Output the [x, y] coordinate of the center of the cell containing the given text.  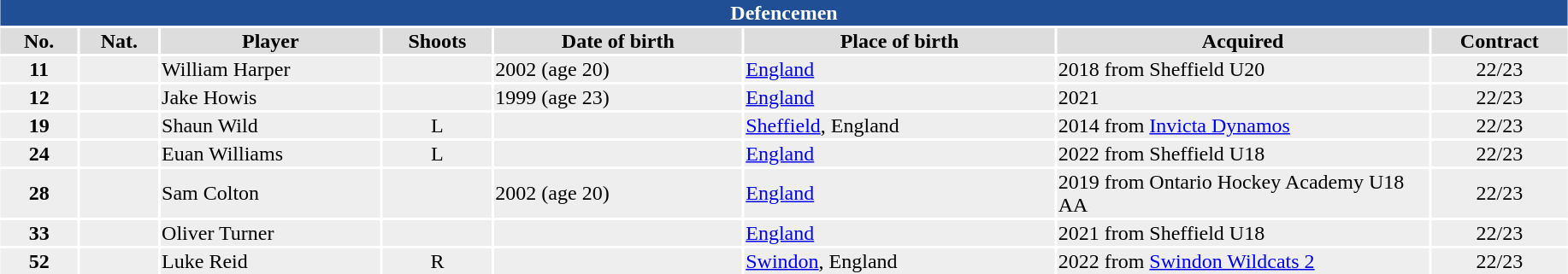
Contract [1500, 41]
Euan Williams [270, 154]
2018 from Sheffield U20 [1243, 69]
2021 from Sheffield U18 [1243, 233]
19 [39, 125]
Sheffield, England [899, 125]
24 [39, 154]
Nat. [120, 41]
Acquired [1243, 41]
2021 [1243, 97]
Defencemen [783, 13]
Sam Colton [270, 193]
2022 from Swindon Wildcats 2 [1243, 261]
R [438, 261]
Place of birth [899, 41]
12 [39, 97]
Swindon, England [899, 261]
52 [39, 261]
No. [39, 41]
2022 from Sheffield U18 [1243, 154]
2014 from Invicta Dynamos [1243, 125]
28 [39, 193]
Luke Reid [270, 261]
1999 (age 23) [618, 97]
Player [270, 41]
11 [39, 69]
Oliver Turner [270, 233]
33 [39, 233]
2019 from Ontario Hockey Academy U18 AA [1243, 193]
Shaun Wild [270, 125]
William Harper [270, 69]
Jake Howis [270, 97]
Date of birth [618, 41]
Shoots [438, 41]
